Locate the cell with the specified text and output its (X, Y) center coordinate. 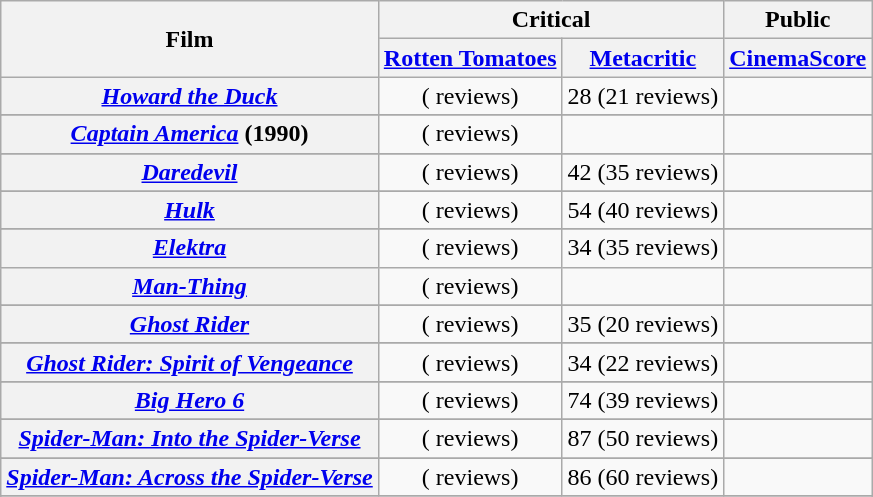
86 (60 reviews) (643, 477)
Hulk (190, 210)
Captain America (1990) (190, 134)
Rotten Tomatoes (470, 58)
Howard the Duck (190, 96)
Ghost Rider: Spirit of Vengeance (190, 362)
Big Hero 6 (190, 400)
34 (35 reviews) (643, 248)
Metacritic (643, 58)
Spider-Man: Into the Spider-Verse (190, 438)
Ghost Rider (190, 324)
Daredevil (190, 172)
Elektra (190, 248)
34 (22 reviews) (643, 362)
Spider-Man: Across the Spider-Verse (190, 477)
28 (21 reviews) (643, 96)
Film (190, 39)
Critical (550, 20)
Man-Thing (190, 286)
74 (39 reviews) (643, 400)
87 (50 reviews) (643, 438)
Public (798, 20)
CinemaScore (798, 58)
35 (20 reviews) (643, 324)
54 (40 reviews) (643, 210)
42 (35 reviews) (643, 172)
